Determine the (X, Y) coordinate at the center of the cell enclosing the given text.  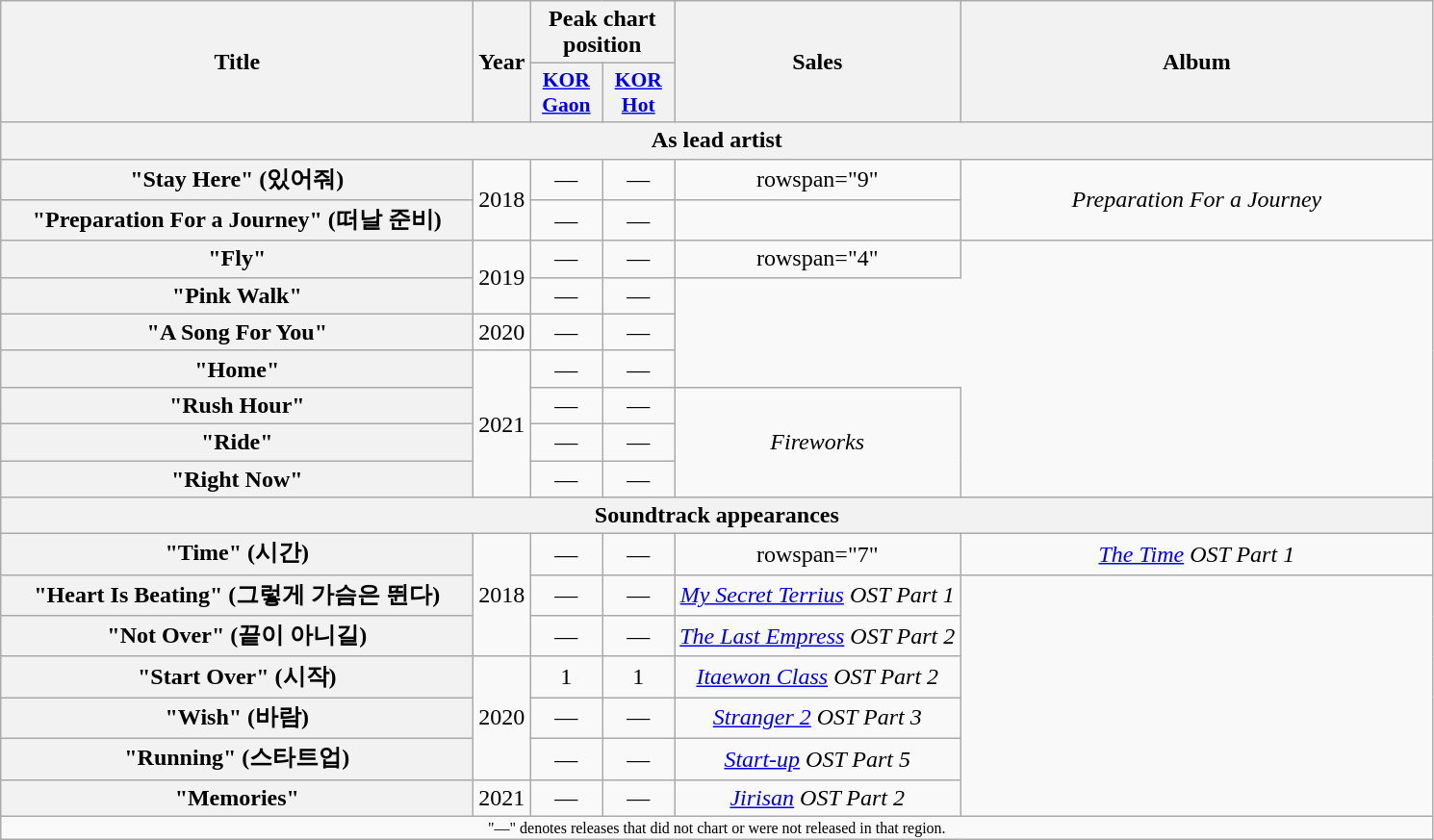
Start-up OST Part 5 (818, 758)
rowspan="9" (818, 179)
"Preparation For a Journey" (떠날 준비) (237, 221)
Preparation For a Journey (1197, 200)
"Time" (시간) (237, 554)
"Not Over" (끝이 아니길) (237, 637)
Fireworks (818, 442)
"Pink Walk" (237, 295)
"Wish" (바람) (237, 718)
2019 (502, 277)
The Time OST Part 1 (1197, 554)
rowspan="4" (818, 259)
My Secret Terrius OST Part 1 (818, 595)
Title (237, 62)
"Home" (237, 369)
KORHot (639, 92)
rowspan="7" (818, 554)
"Start Over" (시작) (237, 677)
Itaewon Class OST Part 2 (818, 677)
"Running" (스타트업) (237, 758)
Sales (818, 62)
The Last Empress OST Part 2 (818, 637)
Peak chart position (602, 33)
"Stay Here" (있어줘) (237, 179)
Jirisan OST Part 2 (818, 798)
"Fly" (237, 259)
"Heart Is Beating" (그렇게 가슴은 뛴다) (237, 595)
"A Song For You" (237, 332)
Album (1197, 62)
As lead artist (717, 140)
"Memories" (237, 798)
KORGaon (566, 92)
"Rush Hour" (237, 405)
"Ride" (237, 442)
Soundtrack appearances (717, 516)
Year (502, 62)
"—" denotes releases that did not chart or were not released in that region. (717, 827)
"Right Now" (237, 478)
Stranger 2 OST Part 3 (818, 718)
